Provide the (x, y) coordinate of the cell's center where the given text is located.  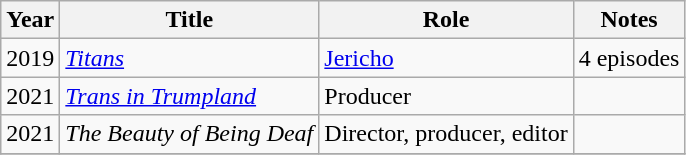
Producer (446, 96)
Role (446, 20)
Trans in Trumpland (190, 96)
4 episodes (629, 58)
Titans (190, 58)
Title (190, 20)
Notes (629, 20)
The Beauty of Being Deaf (190, 134)
Jericho (446, 58)
2019 (30, 58)
Year (30, 20)
Director, producer, editor (446, 134)
